Extract the (x, y) coordinate from the center of the cell holding the provided text.  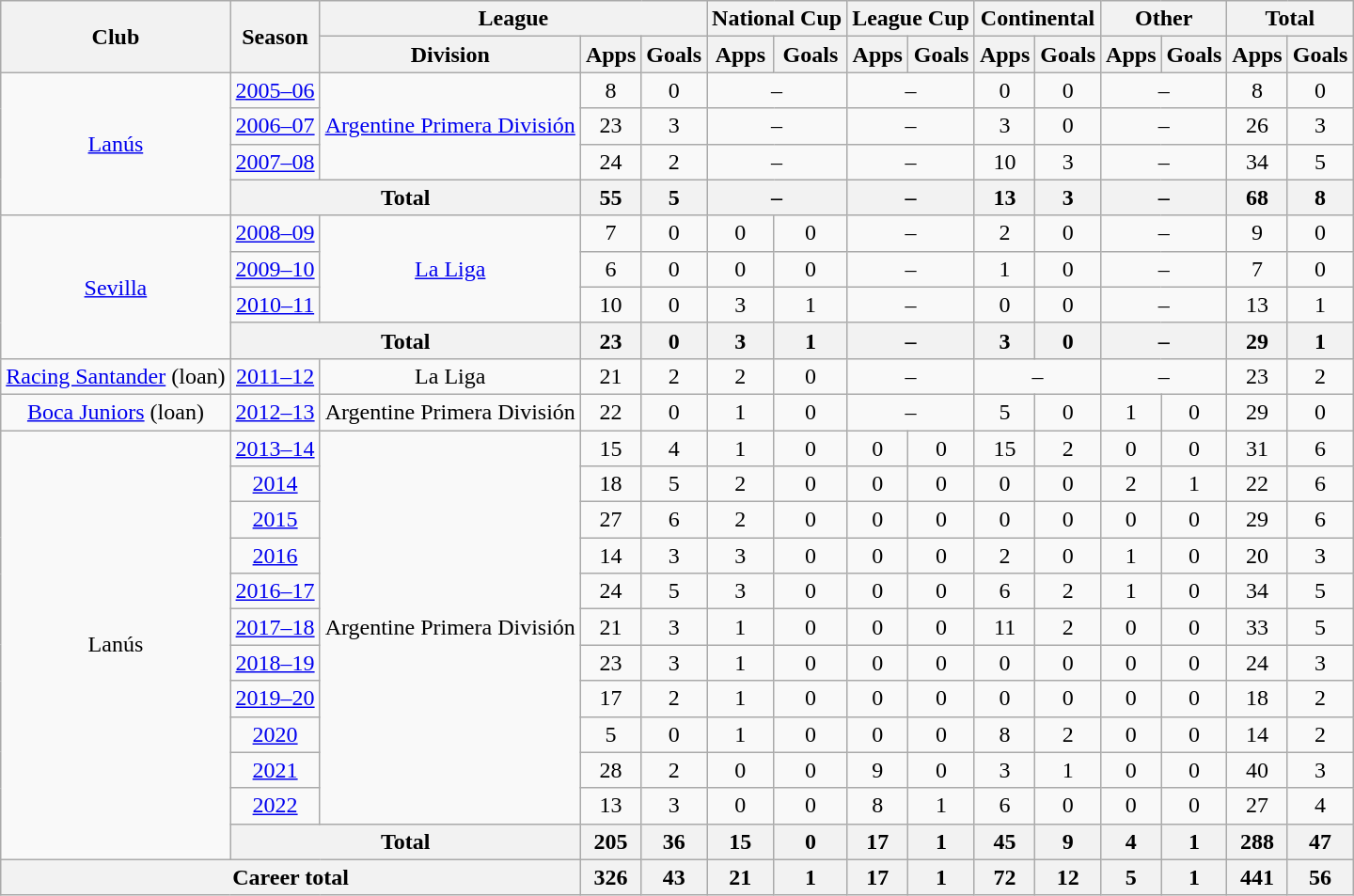
36 (674, 841)
Boca Juniors (loan) (116, 412)
2014 (275, 484)
68 (1257, 197)
56 (1320, 877)
Club (116, 37)
2017–18 (275, 627)
2006–07 (275, 126)
Racing Santander (loan) (116, 376)
28 (610, 770)
20 (1257, 556)
2016 (275, 556)
2018–19 (275, 663)
National Cup (777, 19)
11 (1004, 627)
Season (275, 37)
2019–20 (275, 699)
Other (1164, 19)
2022 (275, 806)
2010–11 (275, 305)
2016–17 (275, 591)
League Cup (911, 19)
441 (1257, 877)
2007–08 (275, 162)
2005–06 (275, 90)
2021 (275, 770)
26 (1257, 126)
2020 (275, 734)
33 (1257, 627)
40 (1257, 770)
45 (1004, 841)
2013–14 (275, 448)
2009–10 (275, 269)
12 (1068, 877)
288 (1257, 841)
55 (610, 197)
Division (449, 55)
72 (1004, 877)
League (513, 19)
Career total (291, 877)
326 (610, 877)
205 (610, 841)
2015 (275, 520)
2008–09 (275, 233)
Sevilla (116, 287)
2011–12 (275, 376)
43 (674, 877)
Continental (1037, 19)
31 (1257, 448)
47 (1320, 841)
2012–13 (275, 412)
